Return the [X, Y] coordinate for the center point of the cell that contains the specified text.  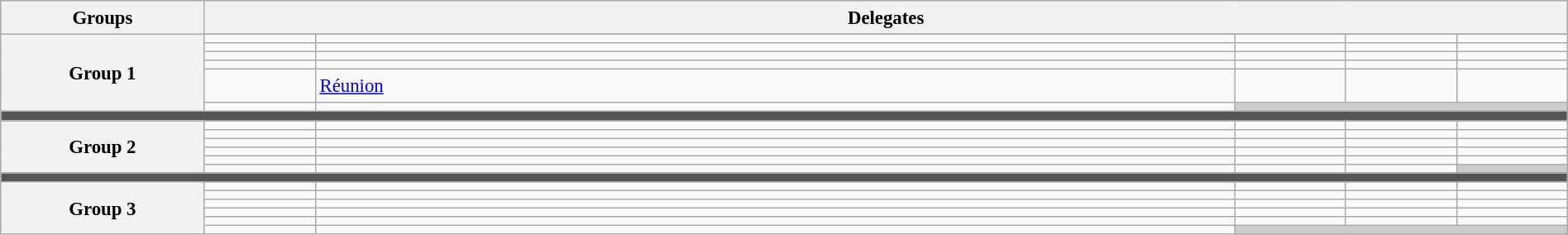
Group 1 [103, 74]
Groups [103, 18]
Group 2 [103, 147]
Delegates [886, 18]
Réunion [775, 86]
Group 3 [103, 209]
